Scan for the cell matching the given text and deliver its [X, Y] coordinate at center. 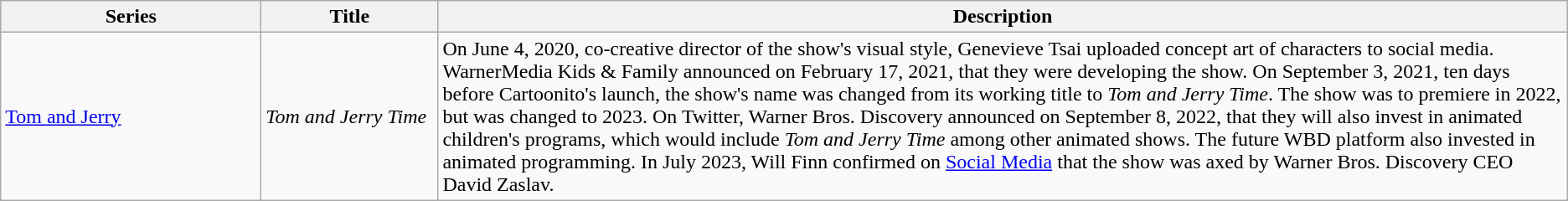
Title [350, 17]
Tom and Jerry Time [350, 116]
Series [131, 17]
Tom and Jerry [131, 116]
Description [1003, 17]
